Return the [x, y] coordinate for the center point of the cell that contains the specified text.  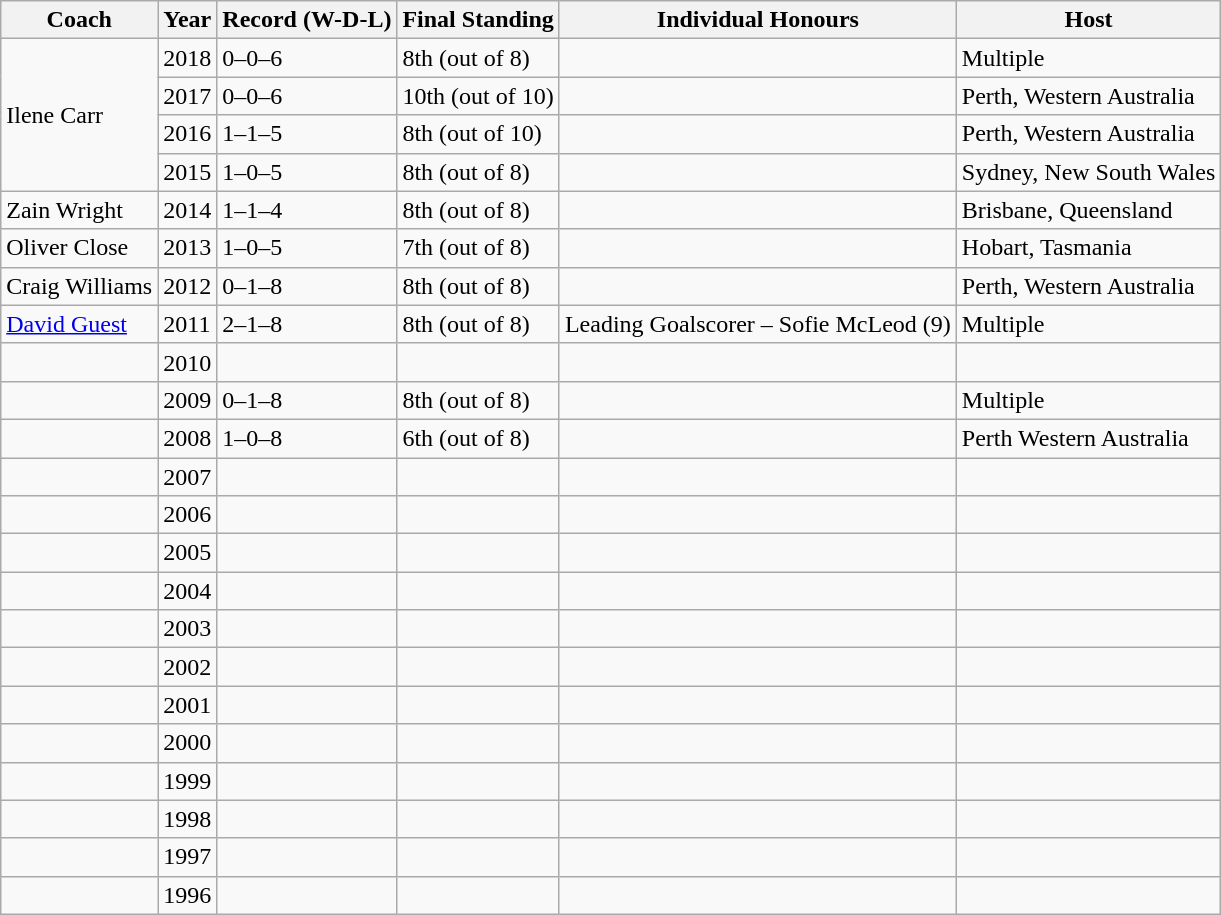
2003 [188, 629]
1–0–8 [307, 438]
8th (out of 10) [478, 134]
Hobart, Tasmania [1088, 248]
Host [1088, 20]
Final Standing [478, 20]
Year [188, 20]
2–1–8 [307, 324]
Perth Western Australia [1088, 438]
Craig Williams [80, 286]
7th (out of 8) [478, 248]
1–1–4 [307, 210]
1–1–5 [307, 134]
2013 [188, 248]
2005 [188, 553]
David Guest [80, 324]
Sydney, New South Wales [1088, 172]
2015 [188, 172]
1999 [188, 781]
2016 [188, 134]
Leading Goalscorer – Sofie McLeod (9) [758, 324]
2018 [188, 58]
Brisbane, Queensland [1088, 210]
Ilene Carr [80, 115]
2011 [188, 324]
1997 [188, 857]
Record (W-D-L) [307, 20]
10th (out of 10) [478, 96]
1998 [188, 819]
2004 [188, 591]
2010 [188, 362]
2002 [188, 667]
2008 [188, 438]
Zain Wright [80, 210]
2012 [188, 286]
2014 [188, 210]
Individual Honours [758, 20]
6th (out of 8) [478, 438]
2009 [188, 400]
Oliver Close [80, 248]
2006 [188, 515]
2001 [188, 705]
2000 [188, 743]
2017 [188, 96]
2007 [188, 477]
1996 [188, 895]
Coach [80, 20]
